Extract the [x, y] coordinate from the center of the cell holding the provided text.  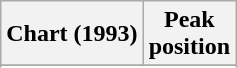
Peakposition [189, 34]
Chart (1993) [72, 34]
